Return the (X, Y) coordinate for the center point of the cell that contains the specified text.  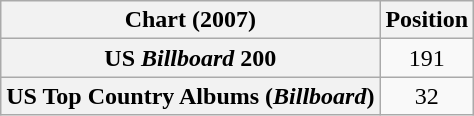
Position (427, 20)
US Top Country Albums (Billboard) (190, 96)
32 (427, 96)
191 (427, 58)
US Billboard 200 (190, 58)
Chart (2007) (190, 20)
